Return the [X, Y] coordinate for the center point of the cell that contains the specified text.  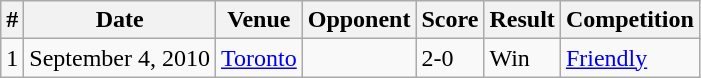
2-0 [450, 58]
September 4, 2010 [120, 58]
Toronto [260, 58]
Win [522, 58]
Result [522, 20]
Venue [260, 20]
Date [120, 20]
Score [450, 20]
Opponent [359, 20]
# [12, 20]
1 [12, 58]
Friendly [630, 58]
Competition [630, 20]
